For the text-containing cell, return its midpoint in [x, y] coordinate format. 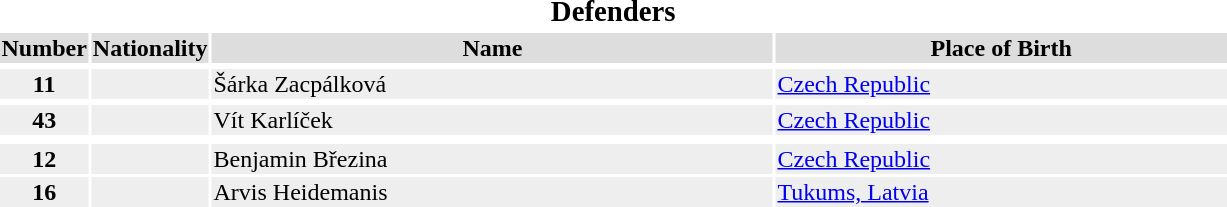
12 [44, 159]
Tukums, Latvia [1001, 192]
Vít Karlíček [492, 120]
Benjamin Březina [492, 159]
43 [44, 120]
Place of Birth [1001, 48]
Nationality [150, 48]
Šárka Zacpálková [492, 84]
Number [44, 48]
Name [492, 48]
16 [44, 192]
11 [44, 84]
Arvis Heidemanis [492, 192]
